Pinpoint the cell where the given text exists, returning its (x, y) midpoint coordinate. 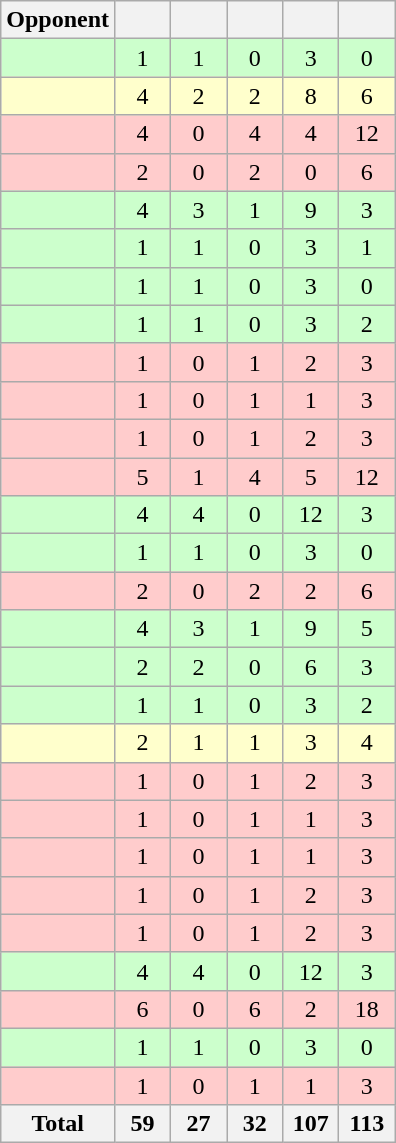
27 (199, 1124)
113 (367, 1124)
Opponent (58, 20)
8 (311, 96)
59 (143, 1124)
32 (255, 1124)
18 (367, 1009)
Total (58, 1124)
107 (311, 1124)
